Return [X, Y] of the center of cell containing provided text 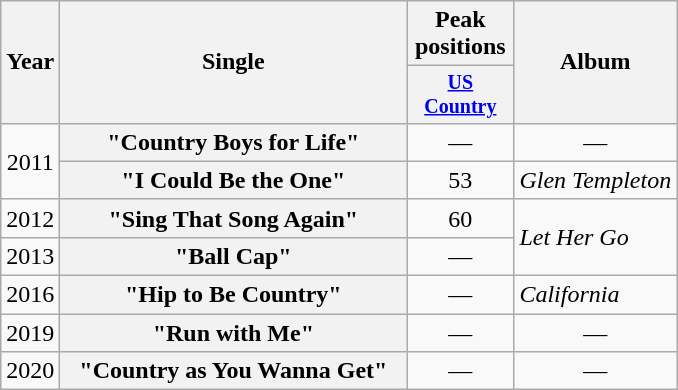
"I Could Be the One" [234, 180]
Album [596, 62]
53 [460, 180]
"Run with Me" [234, 333]
"Country as You Wanna Get" [234, 371]
Single [234, 62]
California [596, 295]
2012 [30, 218]
Peak positions [460, 34]
Let Her Go [596, 237]
"Country Boys for Life" [234, 142]
2011 [30, 161]
"Hip to Be Country" [234, 295]
US Country [460, 94]
Year [30, 62]
Glen Templeton [596, 180]
2019 [30, 333]
2020 [30, 371]
60 [460, 218]
2013 [30, 256]
"Sing That Song Again" [234, 218]
"Ball Cap" [234, 256]
2016 [30, 295]
